Output the (X, Y) coordinate of the center of the cell containing the given text.  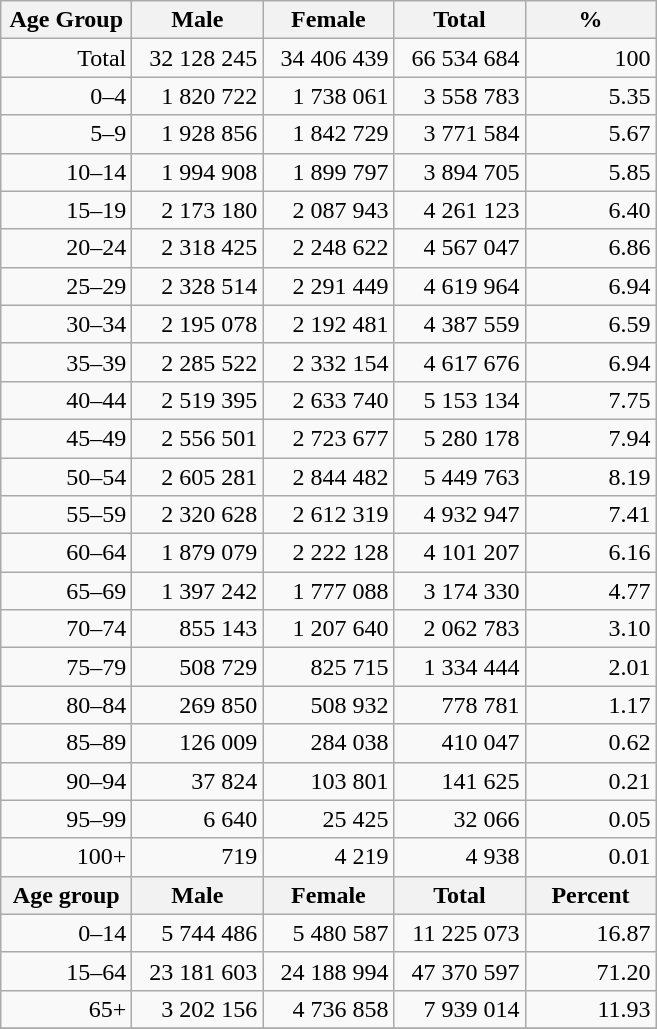
2 318 425 (198, 248)
1.17 (590, 705)
1 994 908 (198, 172)
3.10 (590, 629)
4 938 (460, 857)
3 894 705 (460, 172)
24 188 994 (328, 971)
5 153 134 (460, 400)
37 824 (198, 781)
5 449 763 (460, 477)
2 328 514 (198, 286)
103 801 (328, 781)
2 605 281 (198, 477)
508 729 (198, 667)
Age Group (66, 20)
1 820 722 (198, 96)
3 202 156 (198, 1009)
2 291 449 (328, 286)
30–34 (66, 324)
65–69 (66, 591)
2 173 180 (198, 210)
4 261 123 (460, 210)
4.77 (590, 591)
% (590, 20)
0.05 (590, 819)
4 387 559 (460, 324)
126 009 (198, 743)
10–14 (66, 172)
4 617 676 (460, 362)
2 195 078 (198, 324)
5 480 587 (328, 933)
3 558 783 (460, 96)
5.85 (590, 172)
3 771 584 (460, 134)
6.59 (590, 324)
45–49 (66, 438)
5–9 (66, 134)
2 556 501 (198, 438)
65+ (66, 1009)
3 174 330 (460, 591)
25–29 (66, 286)
1 397 242 (198, 591)
85–89 (66, 743)
66 534 684 (460, 58)
7.75 (590, 400)
70–74 (66, 629)
1 207 640 (328, 629)
2 633 740 (328, 400)
6.86 (590, 248)
2 285 522 (198, 362)
284 038 (328, 743)
71.20 (590, 971)
4 932 947 (460, 515)
8.19 (590, 477)
2 192 481 (328, 324)
15–64 (66, 971)
6.16 (590, 553)
2 844 482 (328, 477)
50–54 (66, 477)
2 320 628 (198, 515)
4 101 207 (460, 553)
100+ (66, 857)
15–19 (66, 210)
0.62 (590, 743)
2 248 622 (328, 248)
2 062 783 (460, 629)
0–4 (66, 96)
55–59 (66, 515)
2.01 (590, 667)
5.35 (590, 96)
32 066 (460, 819)
2 519 395 (198, 400)
778 781 (460, 705)
2 612 319 (328, 515)
410 047 (460, 743)
0–14 (66, 933)
269 850 (198, 705)
508 932 (328, 705)
6.40 (590, 210)
6 640 (198, 819)
5 744 486 (198, 933)
11 225 073 (460, 933)
Age group (66, 895)
141 625 (460, 781)
47 370 597 (460, 971)
4 219 (328, 857)
35–39 (66, 362)
0.21 (590, 781)
16.87 (590, 933)
25 425 (328, 819)
34 406 439 (328, 58)
32 128 245 (198, 58)
Percent (590, 895)
90–94 (66, 781)
7.41 (590, 515)
1 899 797 (328, 172)
825 715 (328, 667)
4 567 047 (460, 248)
0.01 (590, 857)
7 939 014 (460, 1009)
1 738 061 (328, 96)
1 928 856 (198, 134)
1 842 729 (328, 134)
95–99 (66, 819)
2 087 943 (328, 210)
4 736 858 (328, 1009)
4 619 964 (460, 286)
75–79 (66, 667)
60–64 (66, 553)
2 332 154 (328, 362)
719 (198, 857)
23 181 603 (198, 971)
100 (590, 58)
855 143 (198, 629)
1 879 079 (198, 553)
1 777 088 (328, 591)
80–84 (66, 705)
2 222 128 (328, 553)
11.93 (590, 1009)
7.94 (590, 438)
2 723 677 (328, 438)
5 280 178 (460, 438)
5.67 (590, 134)
1 334 444 (460, 667)
20–24 (66, 248)
40–44 (66, 400)
